Find where the given text appears and provide that cell's center as [X, Y] coordinate. 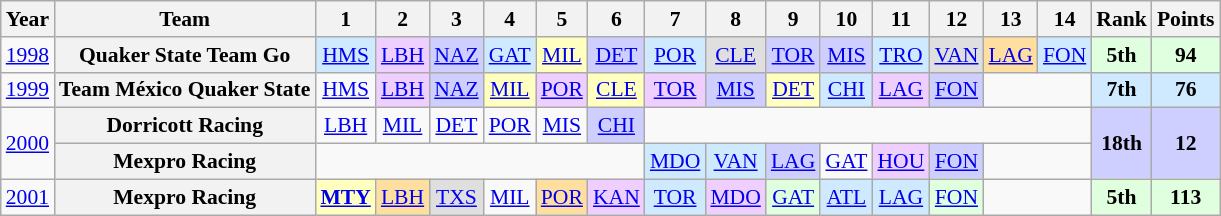
1998 [28, 55]
TRO [900, 55]
MTY [345, 197]
94 [1186, 55]
8 [736, 19]
11 [900, 19]
2000 [28, 144]
Team [184, 19]
7 [676, 19]
1999 [28, 90]
18th [1122, 144]
Team México Quaker State [184, 90]
2 [402, 19]
ATL [846, 197]
76 [1186, 90]
TXS [456, 197]
KAN [616, 197]
6 [616, 19]
9 [793, 19]
10 [846, 19]
Quaker State Team Go [184, 55]
14 [1064, 19]
Rank [1122, 19]
113 [1186, 197]
5 [562, 19]
HOU [900, 162]
Dorricott Racing [184, 126]
3 [456, 19]
7th [1122, 90]
Points [1186, 19]
13 [1010, 19]
1 [345, 19]
Year [28, 19]
2001 [28, 197]
4 [510, 19]
